Scan for the cell matching the given text and deliver its [X, Y] coordinate at center. 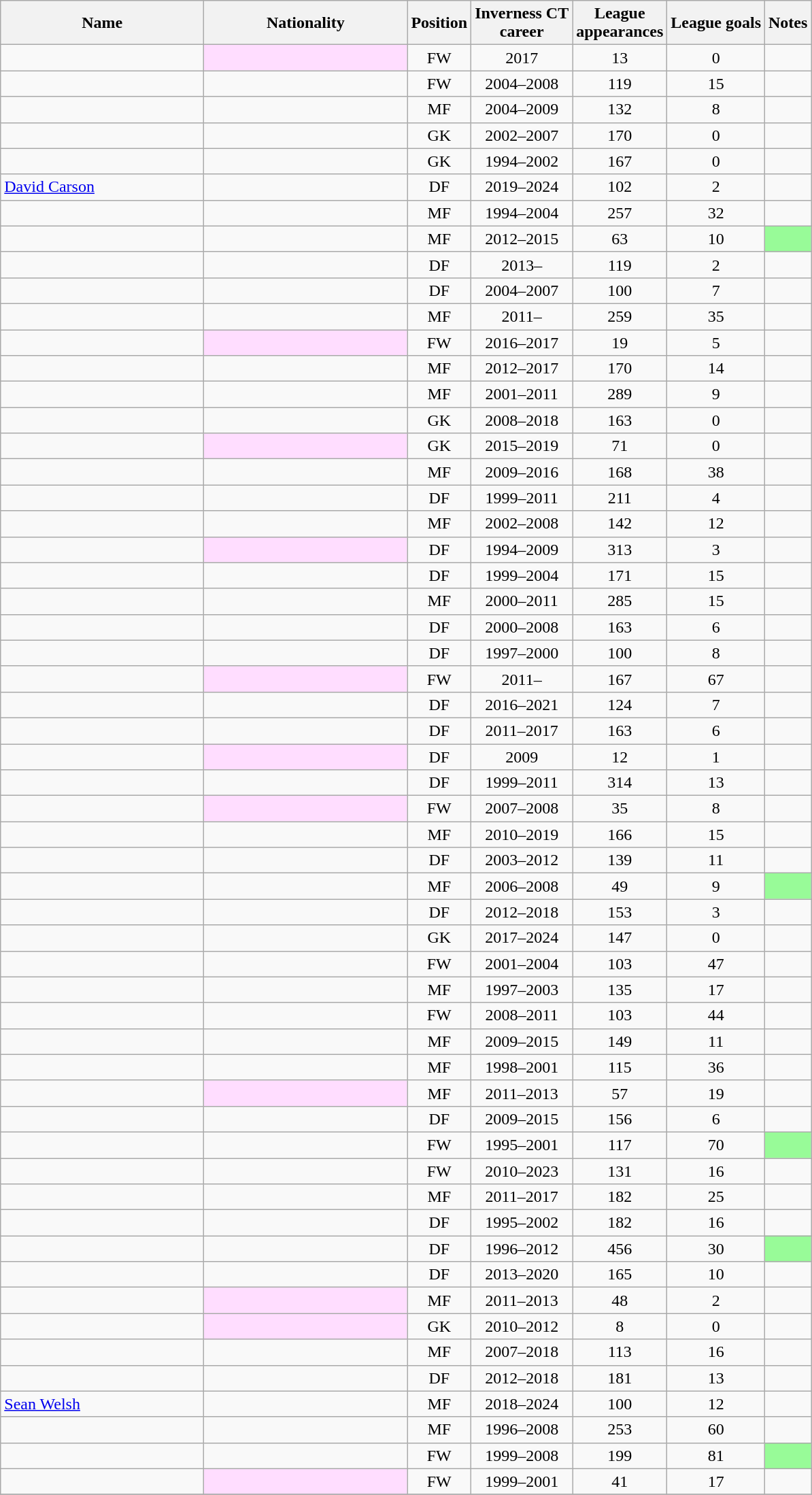
199 [620, 1456]
2004–2009 [522, 110]
2008–2018 [522, 420]
149 [620, 1041]
142 [620, 524]
60 [716, 1430]
253 [620, 1430]
117 [620, 1145]
1997–2000 [522, 653]
48 [620, 1300]
1995–2002 [522, 1223]
132 [620, 110]
2010–2023 [522, 1171]
2013– [522, 265]
David Carson [102, 187]
2013–2020 [522, 1275]
36 [716, 1067]
League appearances [620, 23]
71 [620, 446]
2002–2008 [522, 524]
259 [620, 316]
41 [620, 1481]
165 [620, 1275]
2007–2008 [522, 809]
2010–2012 [522, 1326]
285 [620, 601]
2019–2024 [522, 187]
70 [716, 1145]
113 [620, 1352]
Position [439, 23]
81 [716, 1456]
2018–2024 [522, 1404]
Notes [788, 23]
32 [716, 213]
57 [620, 1093]
1998–2001 [522, 1067]
168 [620, 472]
1999–2008 [522, 1456]
30 [716, 1249]
2000–2011 [522, 601]
171 [620, 575]
2006–2008 [522, 886]
1994–2004 [522, 213]
2004–2008 [522, 84]
2016–2017 [522, 342]
2001–2004 [522, 964]
Sean Welsh [102, 1404]
Inverness CT career [522, 23]
2009 [522, 757]
2004–2007 [522, 290]
2012–2017 [522, 369]
1994–2009 [522, 550]
181 [620, 1378]
211 [620, 498]
1996–2012 [522, 1249]
2009–2016 [522, 472]
1997–2003 [522, 990]
Name [102, 23]
289 [620, 394]
153 [620, 912]
1999–2001 [522, 1481]
2000–2008 [522, 627]
156 [620, 1119]
1994–2002 [522, 161]
135 [620, 990]
1995–2001 [522, 1145]
2003–2012 [522, 860]
2007–2018 [522, 1352]
2017 [522, 58]
1999–2004 [522, 575]
2008–2011 [522, 1015]
257 [620, 213]
2015–2019 [522, 446]
14 [716, 369]
314 [620, 783]
2017–2024 [522, 938]
102 [620, 187]
2002–2007 [522, 135]
49 [620, 886]
67 [716, 679]
166 [620, 835]
63 [620, 239]
139 [620, 860]
2010–2019 [522, 835]
2001–2011 [522, 394]
25 [716, 1197]
131 [620, 1171]
115 [620, 1067]
4 [716, 498]
44 [716, 1015]
147 [620, 938]
League goals [716, 23]
313 [620, 550]
1996–2008 [522, 1430]
2016–2021 [522, 705]
1 [716, 757]
2012–2015 [522, 239]
5 [716, 342]
456 [620, 1249]
Nationality [306, 23]
47 [716, 964]
124 [620, 705]
38 [716, 472]
